Scan for the cell matching the given text and deliver its [x, y] coordinate at center. 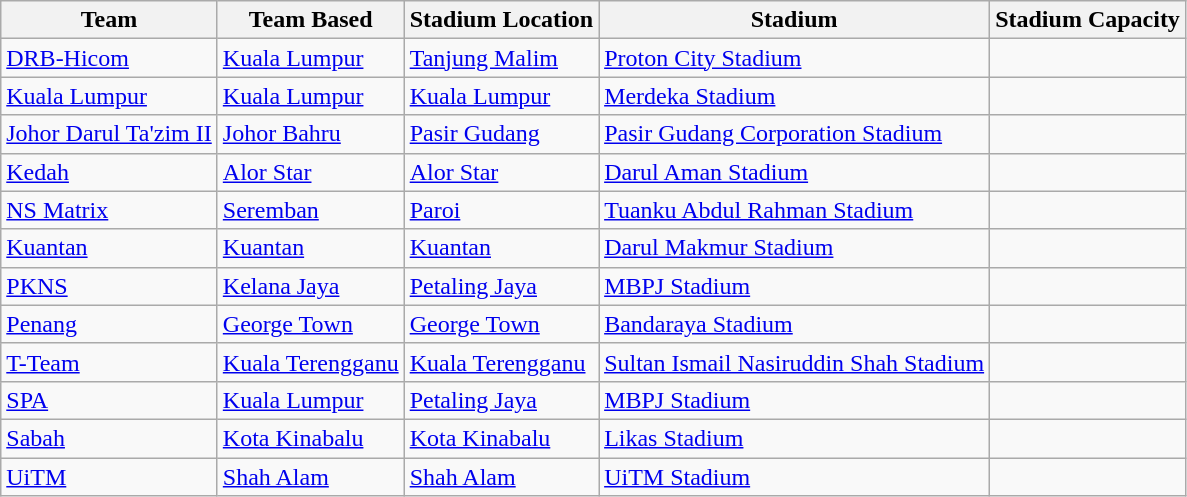
Kedah [110, 172]
Stadium [794, 20]
Johor Bahru [310, 134]
UiTM [110, 477]
Darul Makmur Stadium [794, 248]
Merdeka Stadium [794, 96]
Tanjung Malim [501, 58]
Proton City Stadium [794, 58]
Sultan Ismail Nasiruddin Shah Stadium [794, 362]
Pasir Gudang [501, 134]
SPA [110, 400]
Likas Stadium [794, 438]
Penang [110, 324]
Tuanku Abdul Rahman Stadium [794, 210]
Bandaraya Stadium [794, 324]
DRB-Hicom [110, 58]
Darul Aman Stadium [794, 172]
Paroi [501, 210]
Stadium Capacity [1088, 20]
Seremban [310, 210]
UiTM Stadium [794, 477]
Team [110, 20]
PKNS [110, 286]
Johor Darul Ta'zim II [110, 134]
Pasir Gudang Corporation Stadium [794, 134]
T-Team [110, 362]
Stadium Location [501, 20]
NS Matrix [110, 210]
Sabah [110, 438]
Kelana Jaya [310, 286]
Team Based [310, 20]
